From the cell containing the given text, extract its center point as (x, y) coordinate. 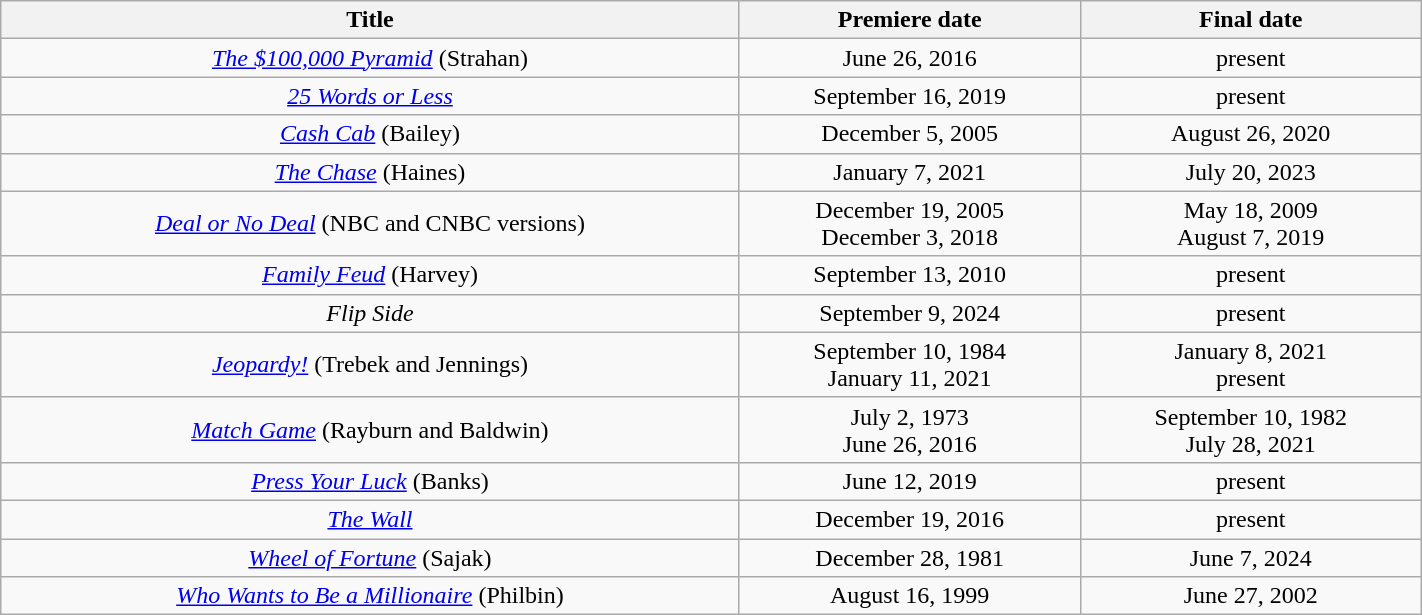
The $100,000 Pyramid (Strahan) (370, 58)
June 26, 2016 (910, 58)
September 10, 1982 July 28, 2021 (1250, 430)
June 7, 2024 (1250, 557)
Title (370, 20)
Flip Side (370, 313)
September 10, 1984 January 11, 2021 (910, 364)
August 26, 2020 (1250, 134)
January 8, 2021 present (1250, 364)
Wheel of Fortune (Sajak) (370, 557)
Match Game (Rayburn and Baldwin) (370, 430)
July 2, 1973 June 26, 2016 (910, 430)
Family Feud (Harvey) (370, 275)
January 7, 2021 (910, 172)
July 20, 2023 (1250, 172)
December 28, 1981 (910, 557)
Cash Cab (Bailey) (370, 134)
Press Your Luck (Banks) (370, 481)
August 16, 1999 (910, 596)
September 13, 2010 (910, 275)
May 18, 2009 August 7, 2019 (1250, 224)
December 19, 2016 (910, 519)
The Wall (370, 519)
June 27, 2002 (1250, 596)
December 19, 2005 December 3, 2018 (910, 224)
Deal or No Deal (NBC and CNBC versions) (370, 224)
September 16, 2019 (910, 96)
25 Words or Less (370, 96)
December 5, 2005 (910, 134)
Premiere date (910, 20)
Jeopardy! (Trebek and Jennings) (370, 364)
September 9, 2024 (910, 313)
June 12, 2019 (910, 481)
Final date (1250, 20)
Who Wants to Be a Millionaire (Philbin) (370, 596)
The Chase (Haines) (370, 172)
